Identify which cell holds the provided text, then report its [X, Y] central coordinate. 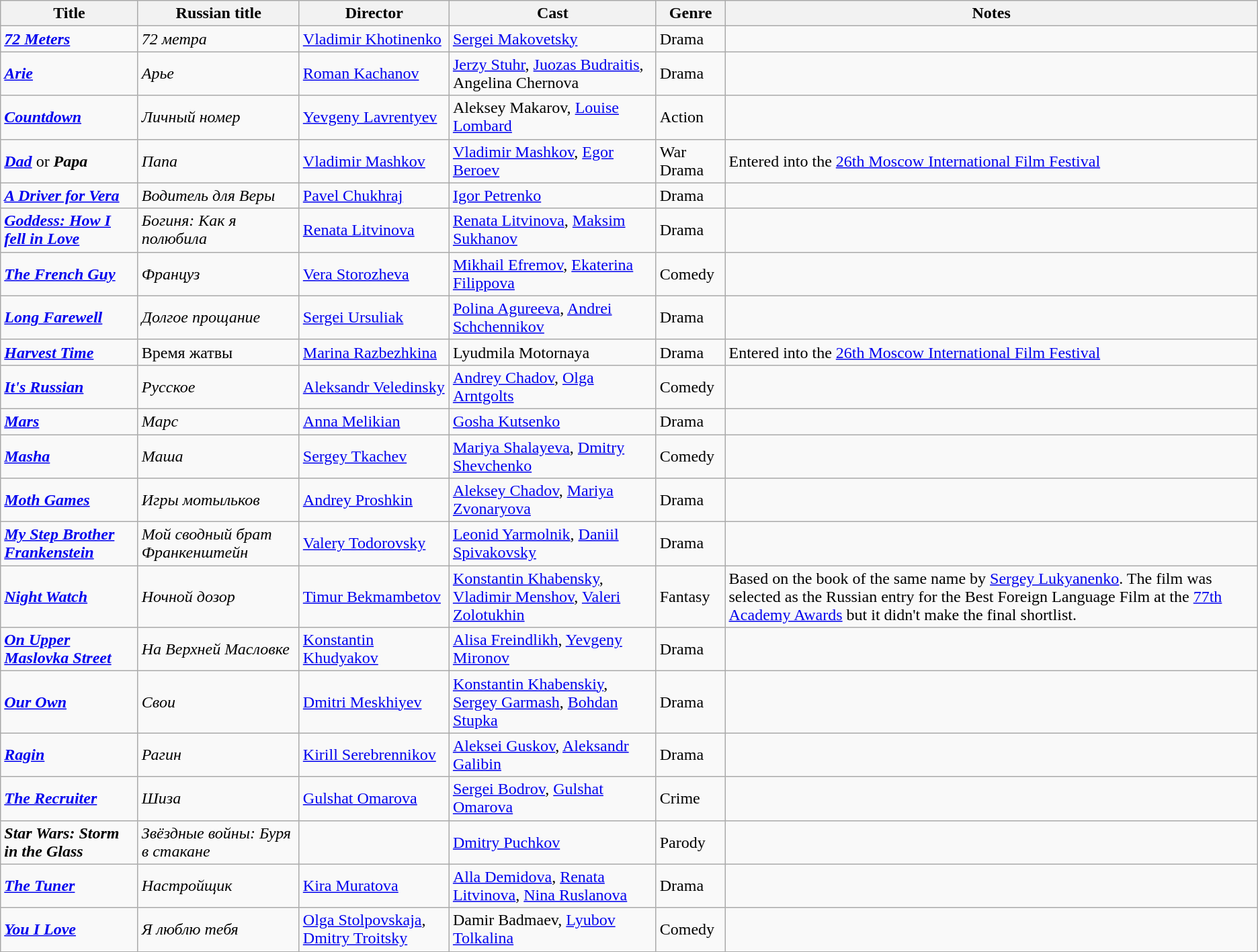
Шиза [218, 798]
Alla Demidova, Renata Litvinova, Nina Ruslanova [552, 885]
Vladimir Khotinenko [374, 39]
Lyudmila Motornaya [552, 352]
Mikhail Efremov, Ekaterina Filippova [552, 274]
Время жатвы [218, 352]
Kira Muratova [374, 885]
Vladimir Mashkov [374, 161]
Маша [218, 456]
Konstantin Khabensky, Vladimir Menshov, Valeri Zolotukhin [552, 597]
Valery Todorovsky [374, 544]
Gosha Kutsenko [552, 421]
Богиня: Как я полюбила [218, 230]
Папа [218, 161]
Gulshat Omarova [374, 798]
Mariya Shalayeva, Dmitry Shevchenko [552, 456]
Jerzy Stuhr, Juozas Budraitis, Angelina Chernova [552, 74]
Action [691, 117]
Dmitri Meskhiyev [374, 702]
Andrey Chadov, Olga Arntgolts [552, 387]
Aleksandr Veledinsky [374, 387]
Anna Melikian [374, 421]
Alisa Freindlikh, Yevgeny Mironov [552, 649]
72 Meters [69, 39]
Arie [69, 74]
Notes [991, 13]
Renata Litvinova, Maksim Sukhanov [552, 230]
Harvest Time [69, 352]
Igor Petrenko [552, 196]
Sergei Makovetsky [552, 39]
Sergei Bodrov, Gulshat Omarova [552, 798]
Aleksei Guskov, Aleksandr Galibin [552, 755]
The Recruiter [69, 798]
Водитель для Веры [218, 196]
Vladimir Mashkov, Egor Beroev [552, 161]
Konstantin Khabenskiy, Sergey Garmash, Bohdan Stupka [552, 702]
Настройщик [218, 885]
Ночной дозор [218, 597]
Марс [218, 421]
Masha [69, 456]
Aleksey Chadov, Mariya Zvonaryova [552, 500]
Russian title [218, 13]
Pavel Chukhraj [374, 196]
Night Watch [69, 597]
Cast [552, 13]
Dad or Papa [69, 161]
Я люблю тебя [218, 930]
Личный номер [218, 117]
My Step Brother Frankenstein [69, 544]
Moth Games [69, 500]
Parody [691, 842]
Sergei Ursuliak [374, 317]
Leonid Yarmolnik, Daniil Spivakovsky [552, 544]
Polina Agureeva, Andrei Schchennikov [552, 317]
Long Farewell [69, 317]
Goddess: How I fell in Love [69, 230]
Marina Razbezhkina [374, 352]
It's Russian [69, 387]
Olga Stolpovskaja, Dmitry Troitsky [374, 930]
Kirill Serebrennikov [374, 755]
На Верхней Масловке [218, 649]
Countdown [69, 117]
Roman Kachanov [374, 74]
Мой сводный брат Франкенштейн [218, 544]
Dmitry Puchkov [552, 842]
Француз [218, 274]
Долгое прощание [218, 317]
A Driver for Vera [69, 196]
Yevgeny Lavrentyev [374, 117]
Fantasy [691, 597]
Mars [69, 421]
Свои [218, 702]
Aleksey Makarov, Louise Lombard [552, 117]
Director [374, 13]
The French Guy [69, 274]
Damir Badmaev, Lyubov Tolkalina [552, 930]
Рагин [218, 755]
72 метра [218, 39]
Crime [691, 798]
Sergey Tkachev [374, 456]
The Tuner [69, 885]
Игры мотыльков [218, 500]
Our Own [69, 702]
War Drama [691, 161]
On Upper Maslovka Street [69, 649]
Ragin [69, 755]
You I Love [69, 930]
Genre [691, 13]
Star Wars: Storm in the Glass [69, 842]
Title [69, 13]
Konstantin Khudyakov [374, 649]
Renata Litvinova [374, 230]
Арье [218, 74]
Русское [218, 387]
Timur Bekmambetov [374, 597]
Звёздные войны: Буря в стакане [218, 842]
Vera Storozheva [374, 274]
Andrey Proshkin [374, 500]
